From the cell containing the given text, extract its center point as (X, Y) coordinate. 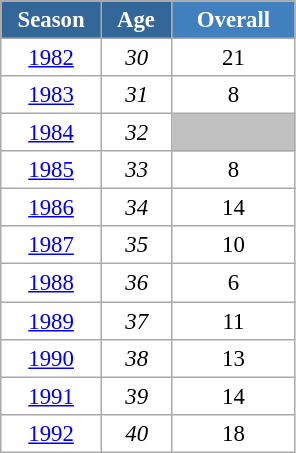
32 (136, 133)
Age (136, 20)
1991 (52, 396)
1987 (52, 245)
1984 (52, 133)
34 (136, 208)
Season (52, 20)
30 (136, 58)
Overall (234, 20)
35 (136, 245)
1983 (52, 95)
6 (234, 283)
31 (136, 95)
10 (234, 245)
18 (234, 433)
11 (234, 321)
13 (234, 358)
1982 (52, 58)
37 (136, 321)
39 (136, 396)
21 (234, 58)
36 (136, 283)
1985 (52, 170)
1989 (52, 321)
1992 (52, 433)
1986 (52, 208)
38 (136, 358)
33 (136, 170)
1988 (52, 283)
40 (136, 433)
1990 (52, 358)
